Detect which cell encompasses the target text, then output its [x, y] center coordinate. 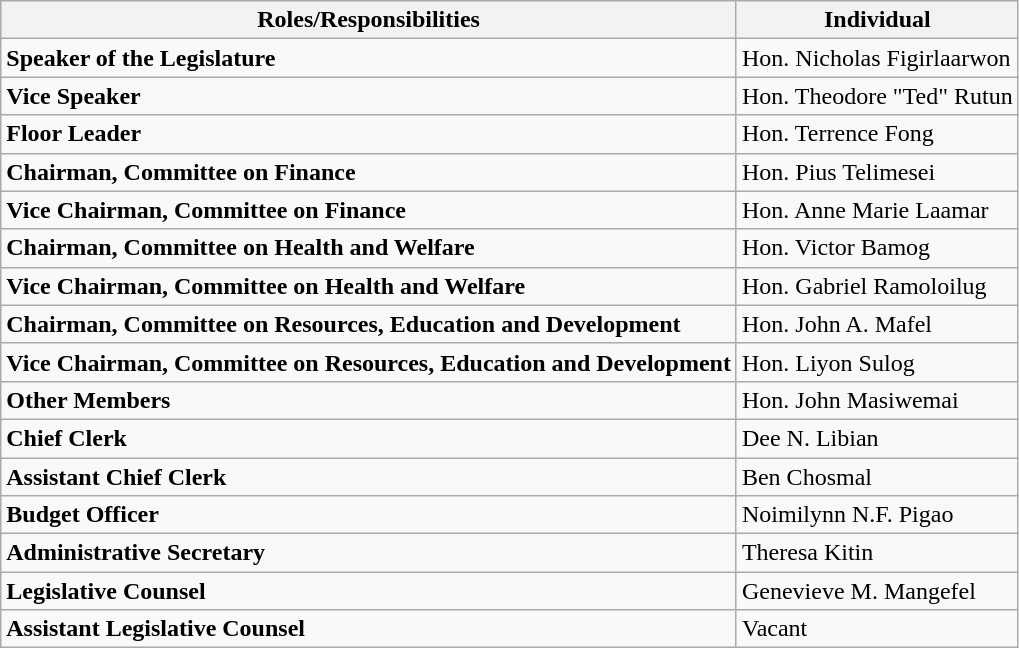
Hon. Theodore "Ted" Rutun [877, 96]
Noimilynn N.F. Pigao [877, 515]
Hon. Pius Telimesei [877, 172]
Chairman, Committee on Finance [369, 172]
Chairman, Committee on Health and Welfare [369, 248]
Vacant [877, 629]
Ben Chosmal [877, 477]
Vice Chairman, Committee on Finance [369, 210]
Budget Officer [369, 515]
Hon. Liyon Sulog [877, 362]
Theresa Kitin [877, 553]
Other Members [369, 400]
Individual [877, 20]
Floor Leader [369, 134]
Assistant Legislative Counsel [369, 629]
Chairman, Committee on Resources, Education and Development [369, 324]
Vice Speaker [369, 96]
Hon. John Masiwemai [877, 400]
Roles/Responsibilities [369, 20]
Genevieve M. Mangefel [877, 591]
Speaker of the Legislature [369, 58]
Assistant Chief Clerk [369, 477]
Hon. Terrence Fong [877, 134]
Hon. Anne Marie Laamar [877, 210]
Hon. John A. Mafel [877, 324]
Chief Clerk [369, 438]
Administrative Secretary [369, 553]
Hon. Gabriel Ramoloilug [877, 286]
Vice Chairman, Committee on Resources, Education and Development [369, 362]
Vice Chairman, Committee on Health and Welfare [369, 286]
Dee N. Libian [877, 438]
Hon. Nicholas Figirlaarwon [877, 58]
Hon. Victor Bamog [877, 248]
Legislative Counsel [369, 591]
